For the text-containing cell, return its midpoint in [x, y] coordinate format. 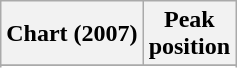
Chart (2007) [72, 34]
Peakposition [189, 34]
